Capture the cell that displays the provided text and extract its (x, y) central coordinate. 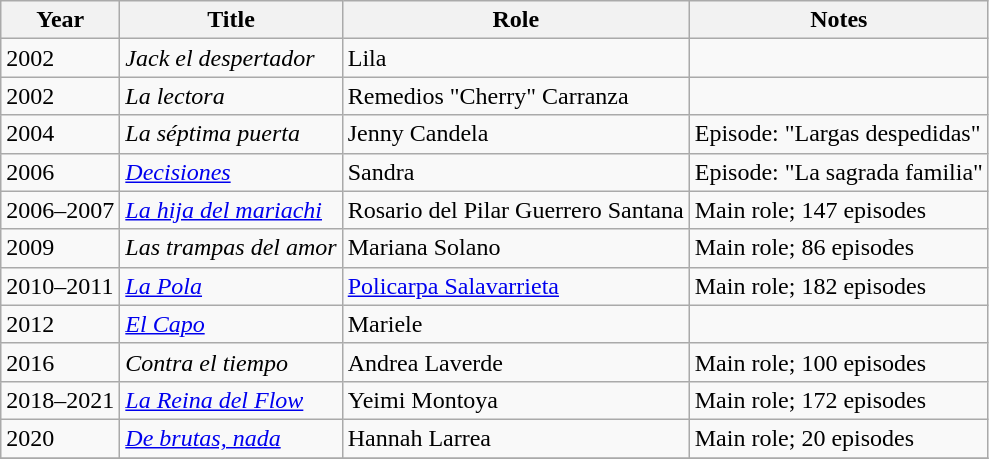
Main role; 147 episodes (838, 210)
Main role; 86 episodes (838, 248)
Role (516, 20)
Mariana Solano (516, 248)
Contra el tiempo (231, 362)
Main role; 100 episodes (838, 362)
Main role; 172 episodes (838, 400)
Jenny Candela (516, 134)
2020 (60, 438)
La Reina del Flow (231, 400)
2006–2007 (60, 210)
La séptima puerta (231, 134)
Mariele (516, 324)
Lila (516, 58)
2006 (60, 172)
La Pola (231, 286)
2018–2021 (60, 400)
Rosario del Pilar Guerrero Santana (516, 210)
El Capo (231, 324)
Yeimi Montoya (516, 400)
Remedios "Cherry" Carranza (516, 96)
2012 (60, 324)
Las trampas del amor (231, 248)
Andrea Laverde (516, 362)
Sandra (516, 172)
De brutas, nada (231, 438)
Decisiones (231, 172)
Jack el despertador (231, 58)
Year (60, 20)
2009 (60, 248)
Episode: "Largas despedidas" (838, 134)
Main role; 20 episodes (838, 438)
Notes (838, 20)
Hannah Larrea (516, 438)
Episode: "La sagrada familia" (838, 172)
La lectora (231, 96)
La hija del mariachi (231, 210)
Main role; 182 episodes (838, 286)
Title (231, 20)
2004 (60, 134)
2016 (60, 362)
Policarpa Salavarrieta (516, 286)
2010–2011 (60, 286)
